Capture the cell that displays the provided text and extract its [X, Y] central coordinate. 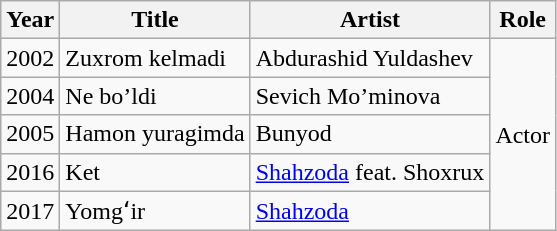
Zuxrom kelmadi [155, 58]
2017 [30, 211]
Actor [523, 135]
2002 [30, 58]
Title [155, 20]
Yomgʻir [155, 211]
Ket [155, 172]
Hamon yuragimda [155, 134]
Shahzoda [370, 211]
Ne bo’ldi [155, 96]
Shahzoda feat. Shoxrux [370, 172]
2016 [30, 172]
Artist [370, 20]
Sevich Mo’minova [370, 96]
Abdurashid Yuldashev [370, 58]
2005 [30, 134]
Role [523, 20]
Bunyod [370, 134]
Year [30, 20]
2004 [30, 96]
